Extract the [x, y] coordinate from the center of the cell holding the provided text.  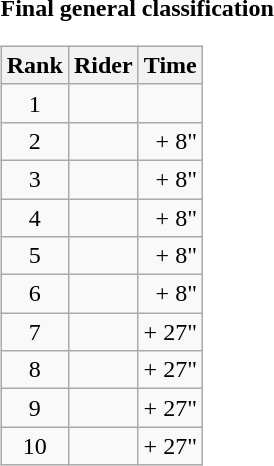
7 [34, 332]
1 [34, 103]
6 [34, 294]
2 [34, 141]
5 [34, 256]
10 [34, 446]
4 [34, 217]
Rider [103, 65]
9 [34, 408]
3 [34, 179]
8 [34, 370]
Rank [34, 65]
Time [170, 65]
